Pinpoint the cell where the given text exists, returning its (X, Y) midpoint coordinate. 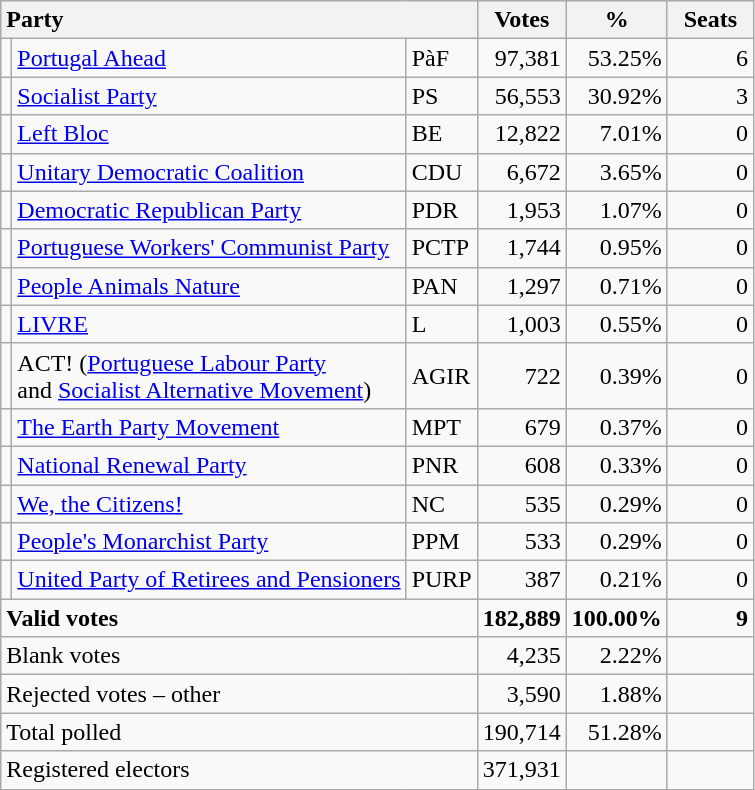
1,003 (522, 324)
LIVRE (209, 324)
30.92% (616, 96)
Total polled (239, 732)
PDR (442, 210)
PNR (442, 465)
Socialist Party (209, 96)
0.71% (616, 286)
56,553 (522, 96)
PS (442, 96)
United Party of Retirees and Pensioners (209, 580)
0.95% (616, 248)
6 (710, 58)
3 (710, 96)
Registered electors (239, 770)
51.28% (616, 732)
533 (522, 542)
371,931 (522, 770)
PàF (442, 58)
PPM (442, 542)
Votes (522, 20)
AGIR (442, 376)
3.65% (616, 172)
0.37% (616, 427)
Seats (710, 20)
97,381 (522, 58)
People's Monarchist Party (209, 542)
679 (522, 427)
Unitary Democratic Coalition (209, 172)
L (442, 324)
608 (522, 465)
Democratic Republican Party (209, 210)
12,822 (522, 134)
2.22% (616, 656)
722 (522, 376)
1,297 (522, 286)
PAN (442, 286)
People Animals Nature (209, 286)
Valid votes (239, 618)
National Renewal Party (209, 465)
PURP (442, 580)
7.01% (616, 134)
% (616, 20)
0.55% (616, 324)
387 (522, 580)
Portugal Ahead (209, 58)
1,744 (522, 248)
0.21% (616, 580)
We, the Citizens! (209, 503)
1.07% (616, 210)
1.88% (616, 694)
9 (710, 618)
ACT! (Portuguese Labour Partyand Socialist Alternative Movement) (209, 376)
4,235 (522, 656)
MPT (442, 427)
PCTP (442, 248)
100.00% (616, 618)
1,953 (522, 210)
Left Bloc (209, 134)
BE (442, 134)
Party (239, 20)
The Earth Party Movement (209, 427)
182,889 (522, 618)
0.33% (616, 465)
CDU (442, 172)
Blank votes (239, 656)
3,590 (522, 694)
0.39% (616, 376)
190,714 (522, 732)
53.25% (616, 58)
6,672 (522, 172)
Rejected votes – other (239, 694)
Portuguese Workers' Communist Party (209, 248)
535 (522, 503)
NC (442, 503)
